Provide the (X, Y) coordinate of the cell's center where the given text is located.  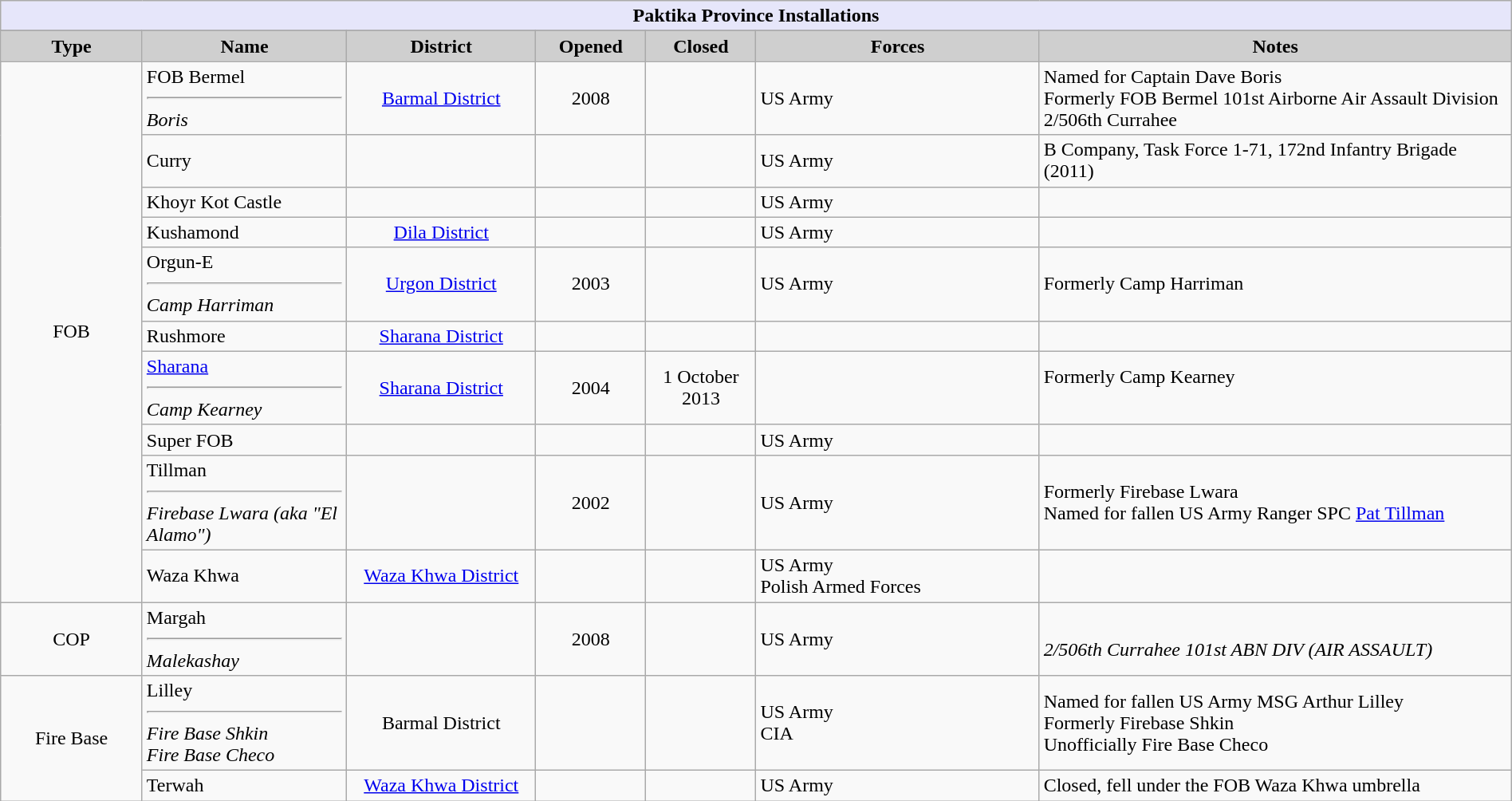
2/506th Currahee 101st ABN DIV (AIR ASSAULT) (1275, 638)
Name (244, 46)
Formerly Camp Harriman (1275, 284)
FOB (72, 332)
2002 (591, 503)
Closed (701, 46)
Khoyr Kot Castle (244, 202)
Formerly Camp Kearney (1275, 388)
Rushmore (244, 336)
Notes (1275, 46)
MargahMalekashay (244, 638)
1 October 2013 (701, 388)
Kushamond (244, 232)
Orgun-ECamp Harriman (244, 284)
Formerly Firebase LwaraNamed for fallen US Army Ranger SPC Pat Tillman (1275, 503)
2004 (591, 388)
Named for fallen US Army MSG Arthur LilleyFormerly Firebase ShkinUnofficially Fire Base Checo (1275, 723)
B Company, Task Force 1-71, 172nd Infantry Brigade (2011) (1275, 161)
Paktika Province Installations (756, 16)
Closed, fell under the FOB Waza Khwa umbrella (1275, 786)
Fire Base (72, 739)
COP (72, 638)
Forces (898, 46)
Opened (591, 46)
Terwah (244, 786)
Dila District (442, 232)
Waza Khwa (244, 576)
Curry (244, 161)
FOB BermelBoris (244, 98)
TillmanFirebase Lwara (aka "El Alamo") (244, 503)
LilleyFire Base ShkinFire Base Checo (244, 723)
US Army Polish Armed Forces (898, 576)
SharanaCamp Kearney (244, 388)
Named for Captain Dave BorisFormerly FOB Bermel 101st Airborne Air Assault Division 2/506th Currahee (1275, 98)
Type (72, 46)
District (442, 46)
Urgon District (442, 284)
Super FOB (244, 440)
2003 (591, 284)
US Army CIA (898, 723)
